From the cell containing the given text, extract its center point as (x, y) coordinate. 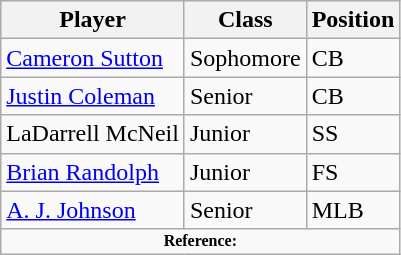
Brian Randolph (93, 172)
A. J. Johnson (93, 210)
LaDarrell McNeil (93, 134)
Position (353, 20)
Cameron Sutton (93, 58)
Player (93, 20)
Sophomore (245, 58)
Justin Coleman (93, 96)
Reference: (200, 241)
Class (245, 20)
FS (353, 172)
SS (353, 134)
MLB (353, 210)
